Locate the cell with the specified text and output its [x, y] center coordinate. 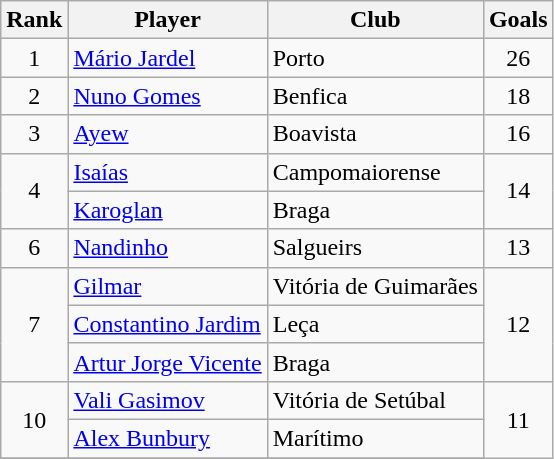
Leça [375, 324]
Karoglan [168, 210]
13 [518, 248]
Rank [34, 20]
10 [34, 419]
Boavista [375, 134]
Constantino Jardim [168, 324]
4 [34, 191]
7 [34, 324]
26 [518, 58]
Goals [518, 20]
Vitória de Guimarães [375, 286]
1 [34, 58]
6 [34, 248]
Campomaiorense [375, 172]
Player [168, 20]
Club [375, 20]
2 [34, 96]
Gilmar [168, 286]
12 [518, 324]
Benfica [375, 96]
11 [518, 419]
Nandinho [168, 248]
Salgueirs [375, 248]
Artur Jorge Vicente [168, 362]
Marítimo [375, 438]
14 [518, 191]
Nuno Gomes [168, 96]
16 [518, 134]
Vali Gasimov [168, 400]
Isaías [168, 172]
18 [518, 96]
Ayew [168, 134]
3 [34, 134]
Alex Bunbury [168, 438]
Mário Jardel [168, 58]
Porto [375, 58]
Vitória de Setúbal [375, 400]
